Search for the cell housing the specified text and yield its [X, Y] center coordinate. 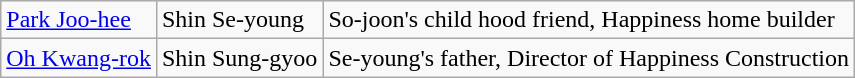
So-joon's child hood friend, Happiness home builder [589, 20]
Oh Kwang-rok [79, 58]
Se-young's father, Director of Happiness Construction [589, 58]
Park Joo-hee [79, 20]
Shin Sung-gyoo [239, 58]
Shin Se-young [239, 20]
